Find where the given text appears and provide that cell's center as [x, y] coordinate. 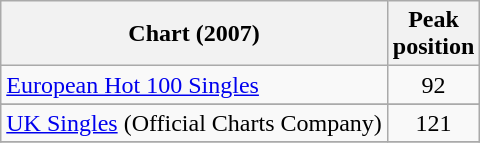
121 [433, 123]
UK Singles (Official Charts Company) [194, 123]
European Hot 100 Singles [194, 85]
92 [433, 85]
Chart (2007) [194, 34]
Peakposition [433, 34]
